Pinpoint the cell where the given text exists, returning its [x, y] midpoint coordinate. 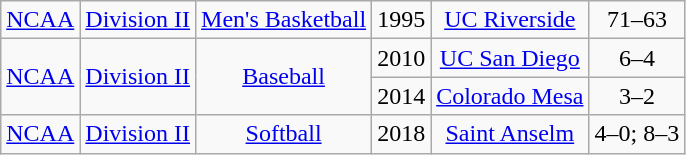
Saint Anselm [510, 134]
Softball [284, 134]
2010 [402, 58]
4–0; 8–3 [637, 134]
UC San Diego [510, 58]
1995 [402, 20]
2014 [402, 96]
6–4 [637, 58]
Baseball [284, 77]
Men's Basketball [284, 20]
2018 [402, 134]
3–2 [637, 96]
UC Riverside [510, 20]
Colorado Mesa [510, 96]
71–63 [637, 20]
